Output the (X, Y) coordinate of the center of the cell containing the given text.  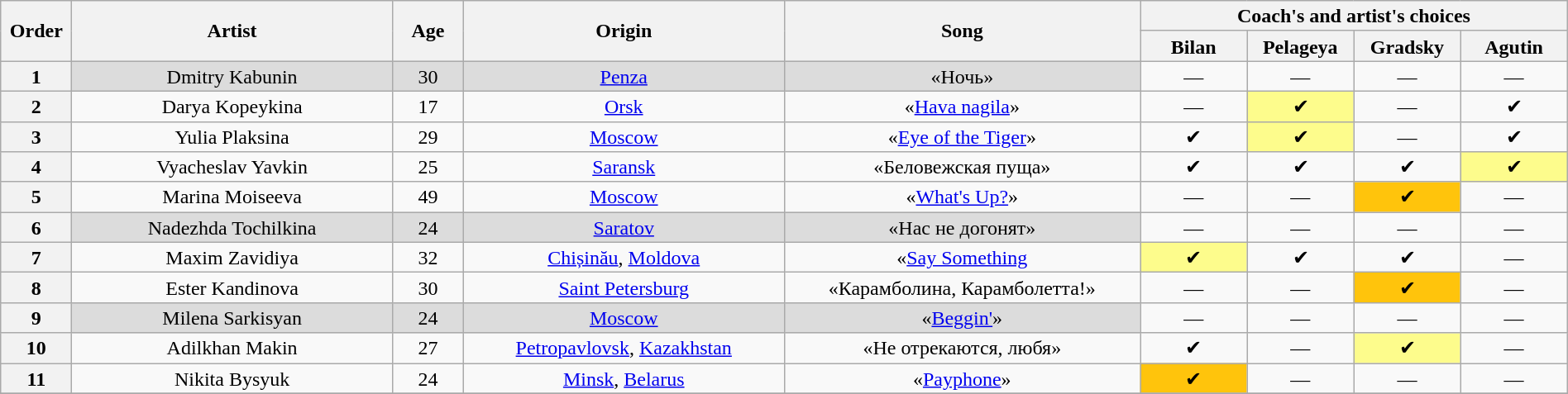
Order (36, 31)
8 (36, 287)
4 (36, 167)
11 (36, 378)
Song (963, 31)
Penza (624, 76)
7 (36, 258)
Nadezhda Tochilkina (232, 228)
«Hava nagila» (963, 106)
Dmitry Kabunin (232, 76)
Pelageya (1300, 46)
Orsk (624, 106)
Milena Sarkisyan (232, 317)
Ester Kandinova (232, 287)
Saransk (624, 167)
Adilkhan Makin (232, 349)
«Say Something (963, 258)
10 (36, 349)
Origin (624, 31)
Minsk, Belarus (624, 378)
Agutin (1513, 46)
Bilan (1194, 46)
27 (428, 349)
29 (428, 137)
Marina Moiseeva (232, 197)
Yulia Plaksina (232, 137)
Vyacheslav Yavkin (232, 167)
«Ночь» (963, 76)
Nikita Bysyuk (232, 378)
Age (428, 31)
«Карамболина, Карамболетта!» (963, 287)
Chișinău, Moldova (624, 258)
25 (428, 167)
Gradsky (1408, 46)
«Не отрекаются, любя» (963, 349)
Saratov (624, 228)
Darya Kopeykina (232, 106)
«Beggin'» (963, 317)
«What's Up?» (963, 197)
6 (36, 228)
17 (428, 106)
Petropavlovsk, Kazakhstan (624, 349)
3 (36, 137)
1 (36, 76)
Coach's and artist's choices (1355, 17)
«Eye of the Tiger» (963, 137)
32 (428, 258)
9 (36, 317)
2 (36, 106)
5 (36, 197)
«Нас не догонят» (963, 228)
«Payphone» (963, 378)
49 (428, 197)
Maxim Zavidiya (232, 258)
«Беловежская пуща» (963, 167)
Artist (232, 31)
Saint Petersburg (624, 287)
